Provide the (x, y) coordinate of the cell's center where the given text is located.  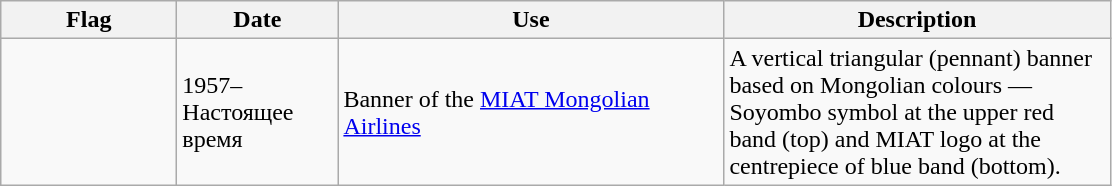
Use (531, 20)
Flag (89, 20)
Date (258, 20)
Description (917, 20)
1957–Настоящее время (258, 112)
Banner of the MIAT Mongolian Airlines (531, 112)
